Extract the (X, Y) coordinate from the center of the cell holding the provided text.  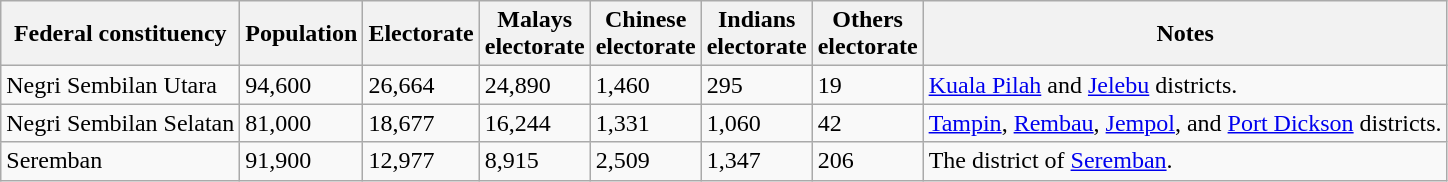
1,060 (756, 123)
Tampin, Rembau, Jempol, and Port Dickson districts. (1185, 123)
Negri Sembilan Selatan (120, 123)
26,664 (421, 85)
Population (302, 34)
Malayselectorate (534, 34)
94,600 (302, 85)
91,900 (302, 161)
Notes (1185, 34)
295 (756, 85)
1,347 (756, 161)
Federal constituency (120, 34)
1,331 (646, 123)
Kuala Pilah and Jelebu districts. (1185, 85)
Indianselectorate (756, 34)
81,000 (302, 123)
24,890 (534, 85)
The district of Seremban. (1185, 161)
8,915 (534, 161)
19 (868, 85)
16,244 (534, 123)
2,509 (646, 161)
Negri Sembilan Utara (120, 85)
Electorate (421, 34)
18,677 (421, 123)
Chineseelectorate (646, 34)
1,460 (646, 85)
Seremban (120, 161)
Otherselectorate (868, 34)
12,977 (421, 161)
42 (868, 123)
206 (868, 161)
